Capture the cell that displays the provided text and extract its (X, Y) central coordinate. 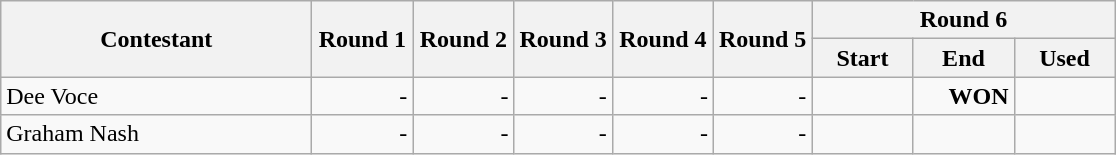
Dee Voce (156, 96)
Used (1064, 58)
Graham Nash (156, 134)
Round 2 (464, 39)
End (964, 58)
WON (964, 96)
Round 1 (362, 39)
Round 6 (964, 20)
Contestant (156, 39)
Round 4 (662, 39)
Round 5 (762, 39)
Round 3 (563, 39)
Start (862, 58)
